Provide the (X, Y) coordinate of the cell's center where the given text is located.  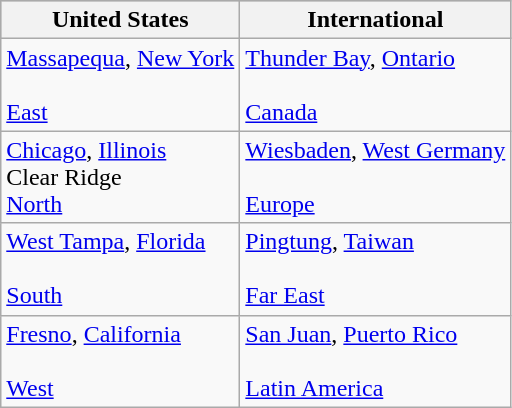
San Juan, Puerto RicoLatin America (376, 361)
Massapequa, New YorkEast (120, 85)
West Tampa, FloridaSouth (120, 269)
Chicago, IllinoisClear RidgeNorth (120, 177)
International (376, 20)
Wiesbaden, West GermanyEurope (376, 177)
Thunder Bay, OntarioCanada (376, 85)
Fresno, CaliforniaWest (120, 361)
Pingtung, TaiwanFar East (376, 269)
United States (120, 20)
